Provide the (x, y) coordinate of the cell's center where the given text is located.  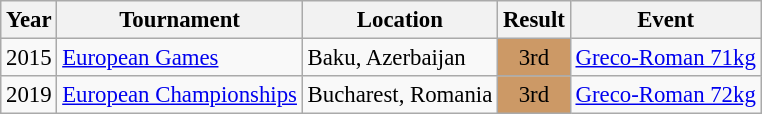
European Championships (180, 95)
European Games (180, 58)
Result (534, 20)
Location (400, 20)
Bucharest, Romania (400, 95)
Tournament (180, 20)
Greco-Roman 71kg (666, 58)
2015 (29, 58)
Greco-Roman 72kg (666, 95)
2019 (29, 95)
Year (29, 20)
Event (666, 20)
Baku, Azerbaijan (400, 58)
